Identify which cell holds the provided text, then report its (X, Y) central coordinate. 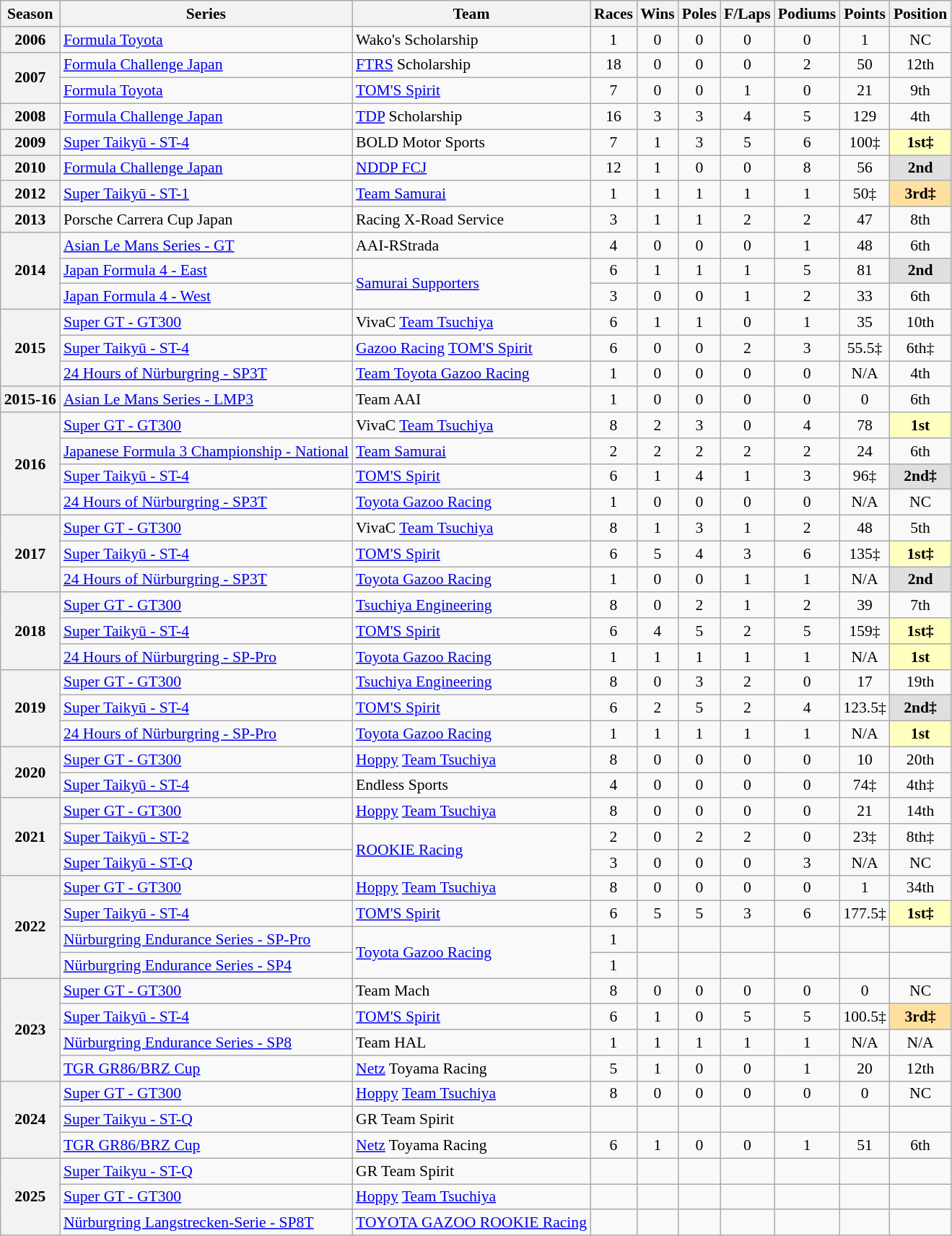
74‡ (865, 785)
2007 (30, 78)
2012 (30, 194)
18 (613, 65)
Wako's Scholarship (471, 40)
9th (920, 91)
Nürburgring Endurance Series - SP4 (206, 965)
2015 (30, 348)
17 (865, 682)
51 (865, 1146)
20 (865, 1069)
Asian Le Mans Series - GT (206, 245)
2014 (30, 271)
NDDP FCJ (471, 168)
Japanese Formula 3 Championship - National (206, 451)
TDP Scholarship (471, 117)
129 (865, 117)
159‡ (865, 631)
50‡ (865, 194)
8th‡ (920, 837)
2019 (30, 708)
2023 (30, 1030)
2024 (30, 1119)
Team AAI (471, 400)
96‡ (865, 476)
Podiums (807, 14)
4th‡ (920, 785)
ROOKIE Racing (471, 849)
Super Taikyū - ST-Q (206, 863)
14th (920, 811)
2025 (30, 1197)
Porsche Carrera Cup Japan (206, 219)
2018 (30, 631)
Wins (658, 14)
8th (920, 219)
2021 (30, 837)
2013 (30, 219)
Asian Le Mans Series - LMP3 (206, 400)
10th (920, 323)
Samurai Supporters (471, 283)
2009 (30, 142)
Team Mach (471, 991)
2010 (30, 168)
33 (865, 297)
Nürburgring Endurance Series - SP-Pro (206, 940)
2006 (30, 40)
Gazoo Racing TOM'S Spirit (471, 348)
39 (865, 606)
Season (30, 14)
2020 (30, 772)
Team (471, 14)
Endless Sports (471, 785)
47 (865, 219)
Super Taikyū - ST-2 (206, 837)
TOYOTA GAZOO ROOKIE Racing (471, 1223)
135‡ (865, 554)
AAI-RStrada (471, 245)
Team HAL (471, 1043)
23‡ (865, 837)
81 (865, 271)
7th (920, 606)
Japan Formula 4 - East (206, 271)
100‡ (865, 142)
Position (920, 14)
35 (865, 323)
2008 (30, 117)
Races (613, 14)
100.5‡ (865, 1017)
Nürburgring Endurance Series - SP8 (206, 1043)
10 (865, 760)
2017 (30, 554)
16 (613, 117)
Nürburgring Langstrecken-Serie - SP8T (206, 1223)
50 (865, 65)
2022 (30, 926)
Team Toyota Gazoo Racing (471, 374)
177.5‡ (865, 914)
56 (865, 168)
F/Laps (748, 14)
24 (865, 451)
Points (865, 14)
6th‡ (920, 348)
34th (920, 888)
Racing X-Road Service (471, 219)
12 (613, 168)
BOLD Motor Sports (471, 142)
19th (920, 682)
2015-16 (30, 400)
20th (920, 760)
Japan Formula 4 - West (206, 297)
2016 (30, 463)
55.5‡ (865, 348)
Super Taikyū - ST-1 (206, 194)
Poles (699, 14)
123.5‡ (865, 708)
Series (206, 14)
5th (920, 528)
78 (865, 425)
FTRS Scholarship (471, 65)
